Extract the (x, y) coordinate from the center of the cell holding the provided text.  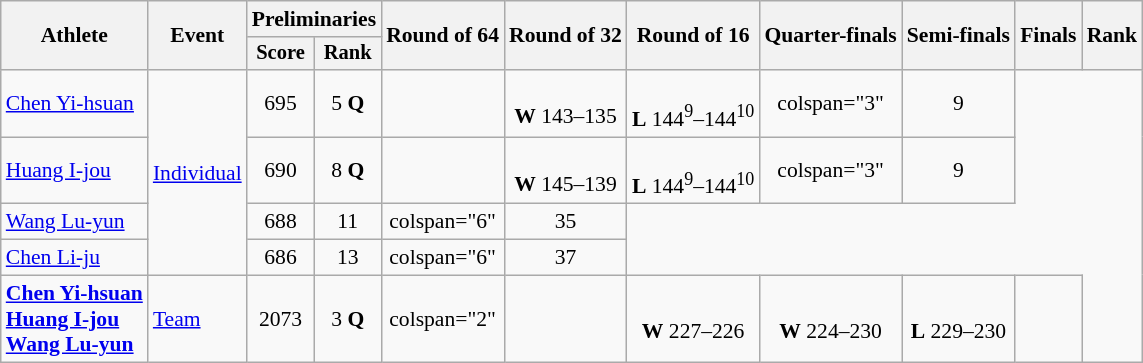
W 227–226 (693, 318)
Team (198, 318)
695 (281, 104)
Round of 16 (693, 36)
Event (198, 36)
W 224–230 (830, 318)
35 (566, 222)
Round of 32 (566, 36)
Chen Yi-hsuanHuang I-jouWang Lu-yun (74, 318)
8 Q (348, 170)
W 145–139 (566, 170)
690 (281, 170)
Semi-finals (958, 36)
Athlete (74, 36)
2073 (281, 318)
Quarter-finals (830, 36)
13 (348, 258)
5 Q (348, 104)
686 (281, 258)
L 229–230 (958, 318)
colspan="2" (442, 318)
Round of 64 (442, 36)
Finals (1048, 36)
Huang I-jou (74, 170)
W 143–135 (566, 104)
11 (348, 222)
Chen Yi-hsuan (74, 104)
Chen Li-ju (74, 258)
688 (281, 222)
3 Q (348, 318)
Individual (198, 172)
Wang Lu-yun (74, 222)
Score (281, 54)
Preliminaries (314, 19)
37 (566, 258)
